Provide the [X, Y] coordinate of the cell's center where the given text is located.  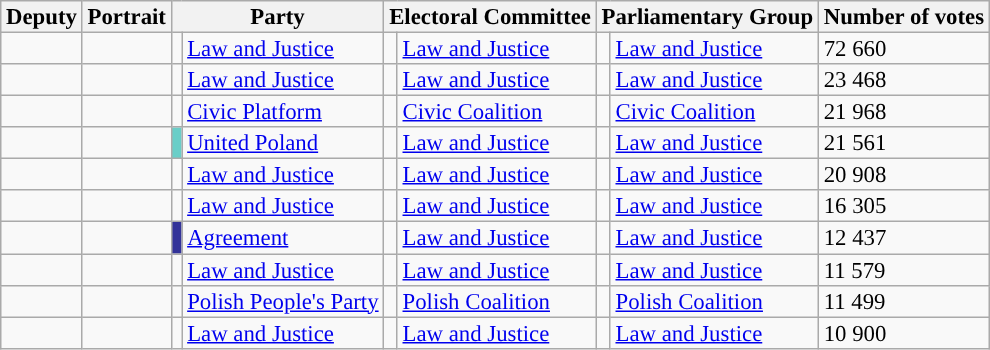
Civic Platform [283, 112]
Portrait [126, 17]
20 908 [904, 175]
Party [278, 17]
72 660 [904, 49]
Electoral Committee [490, 17]
Agreement [283, 238]
21 968 [904, 112]
Polish People's Party [283, 301]
10 900 [904, 333]
23 468 [904, 80]
United Poland [283, 143]
21 561 [904, 143]
12 437 [904, 238]
16 305 [904, 206]
11 499 [904, 301]
Number of votes [904, 17]
11 579 [904, 270]
Parliamentary Group [707, 17]
Deputy [42, 17]
